Scan for the cell matching the given text and deliver its [X, Y] coordinate at center. 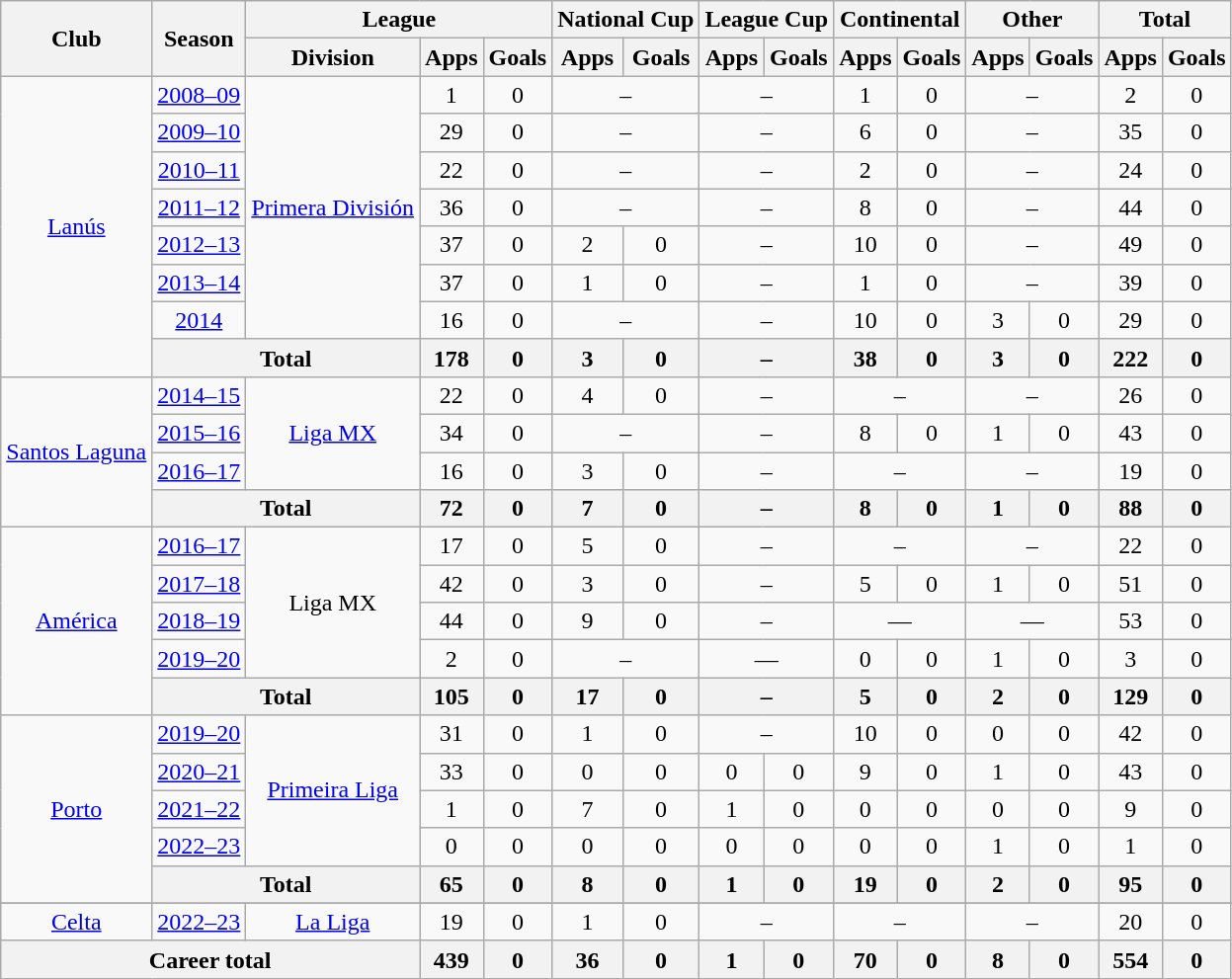
League Cup [767, 20]
2011–12 [200, 207]
Lanús [77, 226]
105 [452, 696]
National Cup [626, 20]
178 [452, 358]
72 [452, 509]
4 [588, 395]
2014 [200, 320]
222 [1130, 358]
439 [452, 959]
2015–16 [200, 433]
Celta [77, 922]
70 [865, 959]
554 [1130, 959]
Career total [210, 959]
2010–11 [200, 170]
2017–18 [200, 584]
129 [1130, 696]
Season [200, 39]
2018–19 [200, 621]
35 [1130, 132]
38 [865, 358]
Primera División [333, 207]
2021–22 [200, 809]
2009–10 [200, 132]
América [77, 621]
65 [452, 884]
Porto [77, 809]
33 [452, 772]
Other [1032, 20]
2020–21 [200, 772]
31 [452, 734]
2012–13 [200, 245]
2008–09 [200, 95]
53 [1130, 621]
88 [1130, 509]
26 [1130, 395]
2013–14 [200, 283]
6 [865, 132]
51 [1130, 584]
League [399, 20]
34 [452, 433]
95 [1130, 884]
Continental [900, 20]
49 [1130, 245]
2014–15 [200, 395]
La Liga [333, 922]
24 [1130, 170]
39 [1130, 283]
Division [333, 57]
Primeira Liga [333, 790]
Club [77, 39]
20 [1130, 922]
Santos Laguna [77, 451]
